Search for the cell housing the specified text and yield its [x, y] center coordinate. 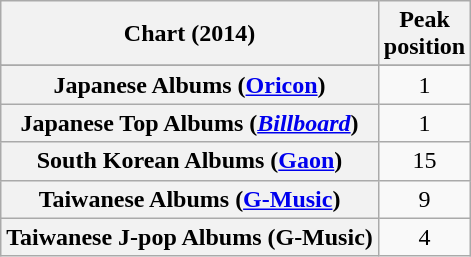
Japanese Top Albums (Billboard) [190, 123]
Peakposition [424, 34]
South Korean Albums (Gaon) [190, 161]
Japanese Albums (Oricon) [190, 85]
Taiwanese J-pop Albums (G-Music) [190, 237]
Chart (2014) [190, 34]
Taiwanese Albums (G-Music) [190, 199]
15 [424, 161]
4 [424, 237]
9 [424, 199]
